For the text-containing cell, return its midpoint in (x, y) coordinate format. 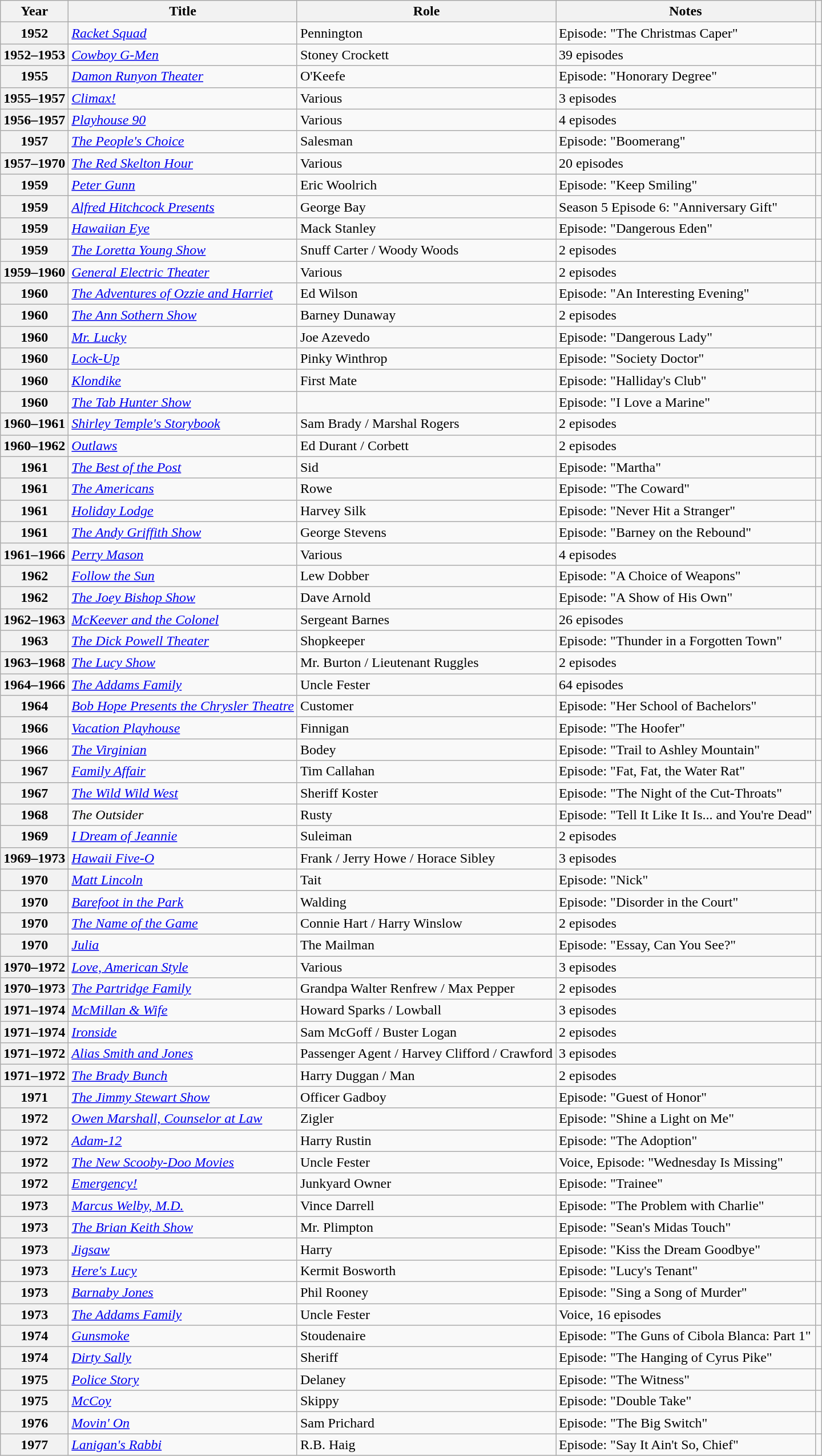
1968 (34, 815)
McKeever and the Colonel (183, 619)
Hawaii Five-O (183, 858)
Season 5 Episode 6: "Anniversary Gift" (686, 207)
Episode: "Fat, Fat, the Water Rat" (686, 771)
Alias Smith and Jones (183, 1054)
Mack Stanley (426, 228)
Climax! (183, 98)
Bodey (426, 750)
Peter Gunn (183, 185)
Vince Darrell (426, 1206)
Love, American Style (183, 967)
1964–1966 (34, 685)
Walding (426, 901)
Title (183, 11)
Sam Prichard (426, 1423)
Episode: "The Night of the Cut-Throats" (686, 793)
Passenger Agent / Harvey Clifford / Crawford (426, 1054)
Episode: "A Show of His Own" (686, 597)
1963 (34, 641)
The Mailman (426, 945)
The People's Choice (183, 141)
Gunsmoke (183, 1336)
Lock-Up (183, 359)
Ed Wilson (426, 294)
R.B. Haig (426, 1445)
Bob Hope Presents the Chrysler Theatre (183, 706)
Howard Sparks / Lowball (426, 1010)
The Ann Sothern Show (183, 316)
Eric Woolrich (426, 185)
The Brian Keith Show (183, 1227)
Sam McGoff / Buster Logan (426, 1032)
1952 (34, 33)
Snuff Carter / Woody Woods (426, 250)
Matt Lincoln (183, 880)
The Brady Bunch (183, 1075)
Episode: "The Witness" (686, 1380)
Tim Callahan (426, 771)
Episode: "Honorary Degree" (686, 76)
1963–1968 (34, 663)
Episode: "Boomerang" (686, 141)
The Name of the Game (183, 923)
O'Keefe (426, 76)
Episode: "The Guns of Cibola Blanca: Part 1" (686, 1336)
Rowe (426, 489)
Episode: "Double Take" (686, 1401)
Family Affair (183, 771)
The Dick Powell Theater (183, 641)
Episode: "A Choice of Weapons" (686, 576)
Rusty (426, 815)
Alfred Hitchcock Presents (183, 207)
Episode: "Thunder in a Forgotten Town" (686, 641)
Harry Rustin (426, 1140)
George Bay (426, 207)
The Lucy Show (183, 663)
1955–1957 (34, 98)
Episode: "Kiss the Dream Goodbye" (686, 1249)
Delaney (426, 1380)
The New Scooby-Doo Movies (183, 1162)
Officer Gadboy (426, 1097)
Kermit Bosworth (426, 1271)
Grandpa Walter Renfrew / Max Pepper (426, 989)
Episode: "Never Hit a Stranger" (686, 511)
Harvey Silk (426, 511)
Follow the Sun (183, 576)
Holiday Lodge (183, 511)
General Electric Theater (183, 272)
Hawaiian Eye (183, 228)
Sheriff (426, 1358)
39 episodes (686, 55)
Notes (686, 11)
The Tab Hunter Show (183, 402)
Jigsaw (183, 1249)
The Adventures of Ozzie and Harriet (183, 294)
1957 (34, 141)
26 episodes (686, 619)
1959–1960 (34, 272)
Barnaby Jones (183, 1292)
George Stevens (426, 532)
20 episodes (686, 163)
The Best of the Post (183, 467)
Frank / Jerry Howe / Horace Sibley (426, 858)
1964 (34, 706)
Episode: "An Interesting Evening" (686, 294)
Sam Brady / Marshal Rogers (426, 424)
1977 (34, 1445)
Vacation Playhouse (183, 728)
1960–1961 (34, 424)
The Andy Griffith Show (183, 532)
Episode: "The Coward" (686, 489)
Joe Azevedo (426, 337)
Finnigan (426, 728)
Pennington (426, 33)
The Outsider (183, 815)
Stoudenaire (426, 1336)
Episode: "Nick" (686, 880)
Sheriff Koster (426, 793)
Adam-12 (183, 1140)
Episode: "The Problem with Charlie" (686, 1206)
Episode: "Lucy's Tenant" (686, 1271)
The Wild Wild West (183, 793)
Marcus Welby, M.D. (183, 1206)
Julia (183, 945)
Role (426, 11)
Phil Rooney (426, 1292)
Episode: "Halliday's Club" (686, 381)
Racket Squad (183, 33)
Episode: "Trainee" (686, 1184)
Mr. Plimpton (426, 1227)
Episode: "Tell It Like It Is... and You're Dead" (686, 815)
First Mate (426, 381)
Connie Hart / Harry Winslow (426, 923)
Barney Dunaway (426, 316)
1970–1972 (34, 967)
Episode: "Sean's Midas Touch" (686, 1227)
Harry Duggan / Man (426, 1075)
Movin' On (183, 1423)
The Loretta Young Show (183, 250)
Episode: "Barney on the Rebound" (686, 532)
Episode: "Sing a Song of Murder" (686, 1292)
Pinky Winthrop (426, 359)
Episode: "Guest of Honor" (686, 1097)
Zigler (426, 1119)
Episode: "Disorder in the Court" (686, 901)
McCoy (183, 1401)
Episode: "Trail to Ashley Mountain" (686, 750)
Emergency! (183, 1184)
Mr. Lucky (183, 337)
The Partridge Family (183, 989)
Damon Runyon Theater (183, 76)
I Dream of Jeannie (183, 836)
1961–1966 (34, 554)
Cowboy G-Men (183, 55)
Junkyard Owner (426, 1184)
Dirty Sally (183, 1358)
Episode: "Dangerous Eden" (686, 228)
Episode: "The Christmas Caper" (686, 33)
1970–1973 (34, 989)
Episode: "I Love a Marine" (686, 402)
The Virginian (183, 750)
Ironside (183, 1032)
Perry Mason (183, 554)
1952–1953 (34, 55)
Customer (426, 706)
Episode: "Essay, Can You See?" (686, 945)
1976 (34, 1423)
Tait (426, 880)
Year (34, 11)
Playhouse 90 (183, 120)
Voice, Episode: "Wednesday Is Missing" (686, 1162)
Dave Arnold (426, 597)
Police Story (183, 1380)
Suleiman (426, 836)
1955 (34, 76)
Lew Dobber (426, 576)
Episode: "Her School of Bachelors" (686, 706)
The Americans (183, 489)
1969–1973 (34, 858)
Ed Durant / Corbett (426, 446)
Klondike (183, 381)
Mr. Burton / Lieutenant Ruggles (426, 663)
1969 (34, 836)
Episode: "The Hoofer" (686, 728)
The Joey Bishop Show (183, 597)
Shirley Temple's Storybook (183, 424)
Episode: "The Big Switch" (686, 1423)
Episode: "Society Doctor" (686, 359)
1962–1963 (34, 619)
Stoney Crockett (426, 55)
Episode: "The Adoption" (686, 1140)
Lanigan's Rabbi (183, 1445)
Outlaws (183, 446)
Salesman (426, 141)
Sergeant Barnes (426, 619)
Episode: "Dangerous Lady" (686, 337)
The Red Skelton Hour (183, 163)
Harry (426, 1249)
1957–1970 (34, 163)
Sid (426, 467)
1956–1957 (34, 120)
Episode: "Shine a Light on Me" (686, 1119)
Owen Marshall, Counselor at Law (183, 1119)
Episode: "Keep Smiling" (686, 185)
1971 (34, 1097)
McMillan & Wife (183, 1010)
Skippy (426, 1401)
Barefoot in the Park (183, 901)
Here's Lucy (183, 1271)
Episode: "The Hanging of Cyrus Pike" (686, 1358)
Shopkeeper (426, 641)
64 episodes (686, 685)
Voice, 16 episodes (686, 1314)
1960–1962 (34, 446)
The Jimmy Stewart Show (183, 1097)
Episode: "Martha" (686, 467)
Episode: "Say It Ain't So, Chief" (686, 1445)
